Return the (X, Y) coordinate for the center point of the cell that contains the specified text.  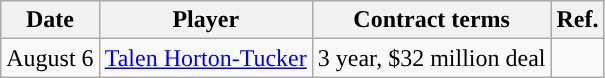
Contract terms (432, 20)
Player (206, 20)
3 year, $32 million deal (432, 58)
Talen Horton-Tucker (206, 58)
August 6 (50, 58)
Ref. (578, 20)
Date (50, 20)
